From the cell containing the given text, extract its center point as (x, y) coordinate. 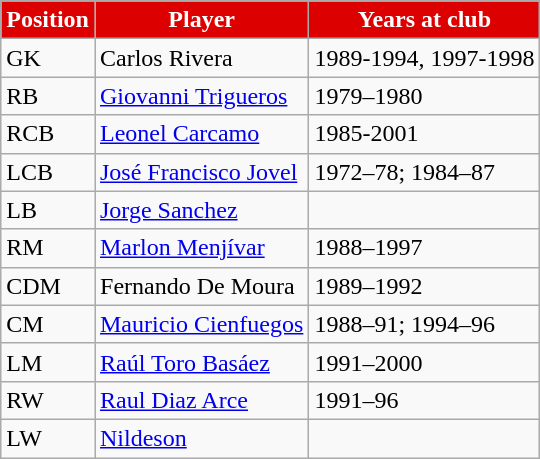
1985-2001 (424, 134)
Player (201, 20)
Carlos Rivera (201, 58)
1988–1997 (424, 248)
Leonel Carcamo (201, 134)
1988–91; 1994–96 (424, 324)
RCB (48, 134)
1979–1980 (424, 96)
Position (48, 20)
RW (48, 400)
1989-1994, 1997-1998 (424, 58)
Mauricio Cienfuegos (201, 324)
Nildeson (201, 438)
GK (48, 58)
Fernando De Moura (201, 286)
Giovanni Trigueros (201, 96)
1991–2000 (424, 362)
1991–96 (424, 400)
Raúl Toro Basáez (201, 362)
LCB (48, 172)
LB (48, 210)
Raul Diaz Arce (201, 400)
LW (48, 438)
RM (48, 248)
1989–1992 (424, 286)
José Francisco Jovel (201, 172)
LM (48, 362)
Marlon Menjívar (201, 248)
RB (48, 96)
Jorge Sanchez (201, 210)
Years at club (424, 20)
CM (48, 324)
1972–78; 1984–87 (424, 172)
CDM (48, 286)
